Locate the cell with the specified text and output its (X, Y) center coordinate. 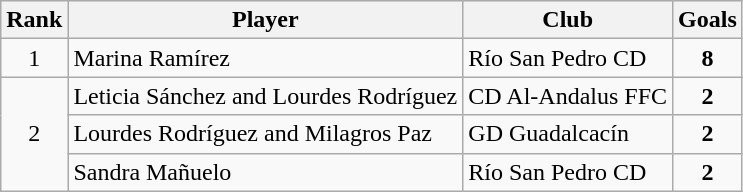
Player (266, 20)
Lourdes Rodríguez and Milagros Paz (266, 134)
Leticia Sánchez and Lourdes Rodríguez (266, 96)
Goals (708, 20)
Marina Ramírez (266, 58)
Rank (34, 20)
1 (34, 58)
Club (568, 20)
Sandra Mañuelo (266, 172)
CD Al-Andalus FFC (568, 96)
8 (708, 58)
GD Guadalcacín (568, 134)
